From the cell containing the given text, extract its center point as (x, y) coordinate. 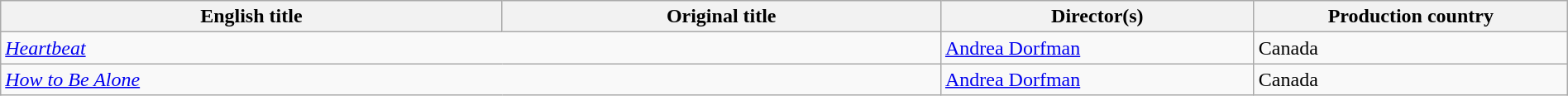
Original title (721, 17)
English title (251, 17)
Heartbeat (471, 48)
Director(s) (1097, 17)
How to Be Alone (471, 79)
Production country (1411, 17)
